Detect which cell encompasses the target text, then output its [X, Y] center coordinate. 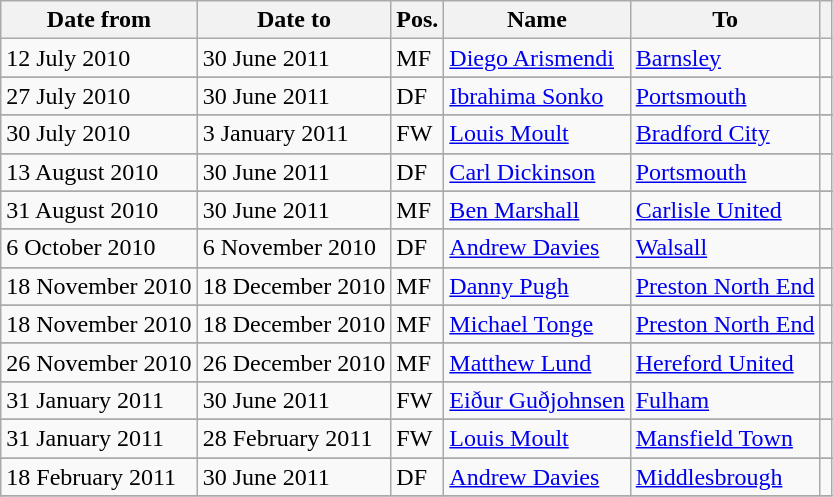
3 January 2011 [294, 134]
Diego Arismendi [537, 58]
Danny Pugh [537, 286]
12 July 2010 [99, 58]
Eiður Guðjohnsen [537, 400]
28 February 2011 [294, 438]
Matthew Lund [537, 362]
26 December 2010 [294, 362]
Bradford City [725, 134]
30 July 2010 [99, 134]
To [725, 20]
Carl Dickinson [537, 172]
18 February 2011 [99, 477]
Fulham [725, 400]
Name [537, 20]
6 November 2010 [294, 248]
26 November 2010 [99, 362]
Date from [99, 20]
Pos. [418, 20]
13 August 2010 [99, 172]
Ben Marshall [537, 210]
Hereford United [725, 362]
6 October 2010 [99, 248]
Ibrahima Sonko [537, 96]
Michael Tonge [537, 324]
Barnsley [725, 58]
Mansfield Town [725, 438]
Middlesbrough [725, 477]
Date to [294, 20]
Walsall [725, 248]
27 July 2010 [99, 96]
31 August 2010 [99, 210]
Carlisle United [725, 210]
